Detect which cell encompasses the target text, then output its [X, Y] center coordinate. 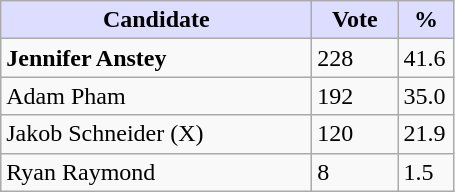
Ryan Raymond [156, 172]
35.0 [426, 96]
Jakob Schneider (X) [156, 134]
21.9 [426, 134]
192 [355, 96]
8 [355, 172]
41.6 [426, 58]
% [426, 20]
Adam Pham [156, 96]
Candidate [156, 20]
228 [355, 58]
1.5 [426, 172]
Vote [355, 20]
120 [355, 134]
Jennifer Anstey [156, 58]
